Output the (X, Y) coordinate of the center of the cell containing the given text.  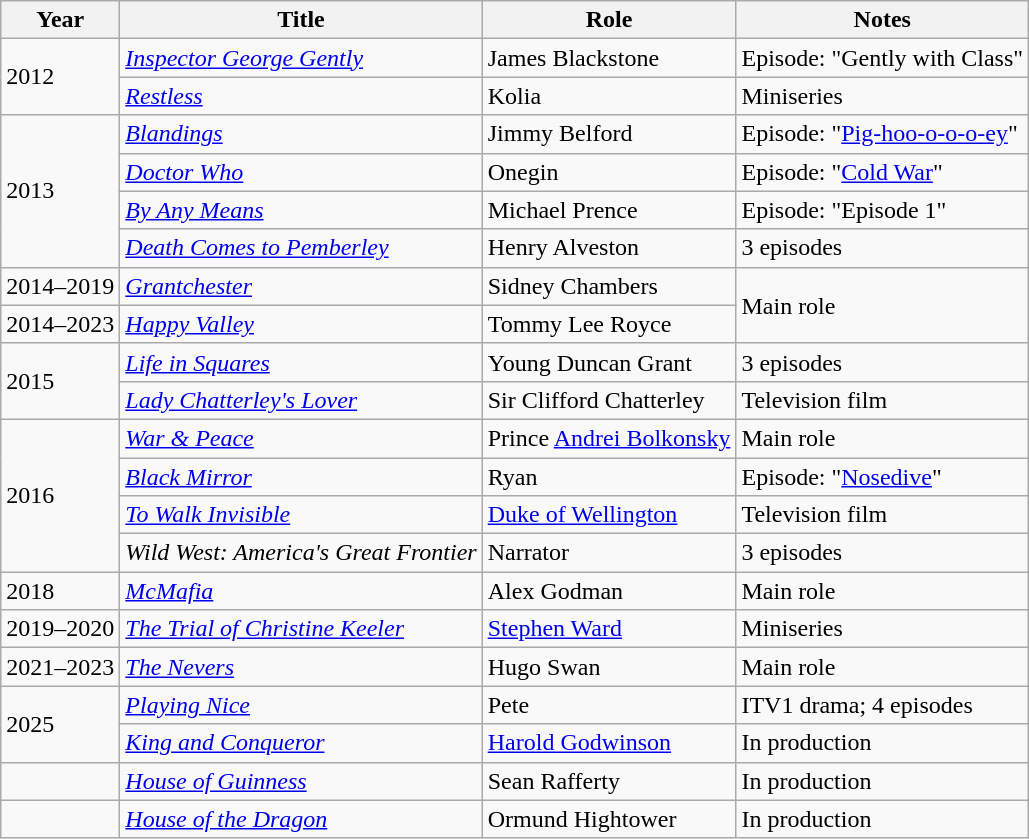
Alex Godman (609, 591)
James Blackstone (609, 58)
Pete (609, 705)
Happy Valley (301, 324)
Episode: "Cold War" (882, 172)
2021–2023 (60, 667)
2013 (60, 191)
2014–2023 (60, 324)
2015 (60, 381)
Onegin (609, 172)
Episode: "Pig-hoo-o-o-o-ey" (882, 134)
Sir Clifford Chatterley (609, 400)
Black Mirror (301, 477)
King and Conqueror (301, 743)
Blandings (301, 134)
Hugo Swan (609, 667)
2012 (60, 77)
Lady Chatterley's Lover (301, 400)
Sean Rafferty (609, 781)
ITV1 drama; 4 episodes (882, 705)
Playing Nice (301, 705)
2019–2020 (60, 629)
Restless (301, 96)
The Trial of Christine Keeler (301, 629)
Ryan (609, 477)
By Any Means (301, 210)
Tommy Lee Royce (609, 324)
Harold Godwinson (609, 743)
2025 (60, 724)
McMafia (301, 591)
Henry Alveston (609, 248)
2016 (60, 495)
The Nevers (301, 667)
To Walk Invisible (301, 515)
Grantchester (301, 286)
Episode: "Nosedive" (882, 477)
Michael Prence (609, 210)
Episode: "Episode 1" (882, 210)
Sidney Chambers (609, 286)
Death Comes to Pemberley (301, 248)
Life in Squares (301, 362)
Doctor Who (301, 172)
Notes (882, 20)
2014–2019 (60, 286)
War & Peace (301, 438)
Stephen Ward (609, 629)
Narrator (609, 553)
Inspector George Gently (301, 58)
2018 (60, 591)
Kolia (609, 96)
Role (609, 20)
Episode: "Gently with Class" (882, 58)
Wild West: America's Great Frontier (301, 553)
Young Duncan Grant (609, 362)
Ormund Hightower (609, 819)
Duke of Wellington (609, 515)
Title (301, 20)
Prince Andrei Bolkonsky (609, 438)
Year (60, 20)
Jimmy Belford (609, 134)
House of Guinness (301, 781)
House of the Dragon (301, 819)
